For the text-containing cell, return its midpoint in (x, y) coordinate format. 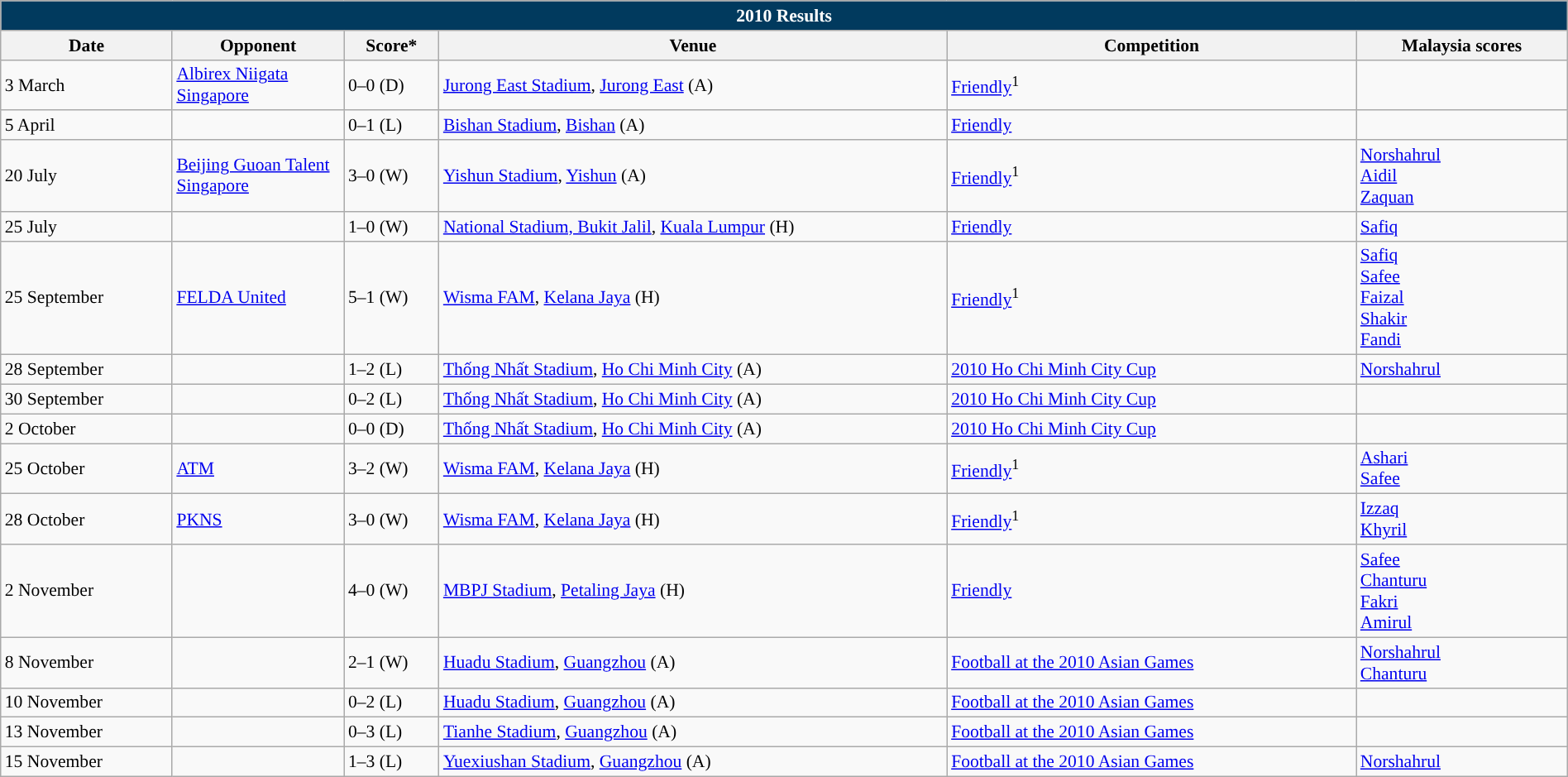
Jurong East Stadium, Jurong East (A) (693, 84)
Venue (693, 46)
10 November (87, 703)
13 November (87, 732)
1–0 (W) (392, 227)
Norshahrul Aidil Zaquan (1462, 175)
Tianhe Stadium, Guangzhou (A) (693, 732)
2010 Results (784, 16)
Score* (392, 46)
Opponent (258, 46)
2–1 (W) (392, 662)
5 April (87, 126)
FELDA United (258, 298)
5–1 (W) (392, 298)
Ashari Safee (1462, 468)
30 September (87, 400)
4–0 (W) (392, 591)
25 July (87, 227)
ATM (258, 468)
28 October (87, 520)
25 September (87, 298)
1–2 (L) (392, 370)
Izzaq Khyril (1462, 520)
15 November (87, 762)
Albirex Niigata Singapore (258, 84)
Malaysia scores (1462, 46)
MBPJ Stadium, Petaling Jaya (H) (693, 591)
1–3 (L) (392, 762)
20 July (87, 175)
Beijing Guoan Talent Singapore (258, 175)
8 November (87, 662)
2 November (87, 591)
Yuexiushan Stadium, Guangzhou (A) (693, 762)
3–2 (W) (392, 468)
Safee Chanturu Fakri Amirul (1462, 591)
0–1 (L) (392, 126)
2 October (87, 429)
0–3 (L) (392, 732)
Bishan Stadium, Bishan (A) (693, 126)
Safiq Safee Faizal Shakir Fandi (1462, 298)
Yishun Stadium, Yishun (A) (693, 175)
3 March (87, 84)
Norshahrul Chanturu (1462, 662)
National Stadium, Bukit Jalil, Kuala Lumpur (H) (693, 227)
25 October (87, 468)
Date (87, 46)
PKNS (258, 520)
Safiq (1462, 227)
28 September (87, 370)
Competition (1151, 46)
